Capture the cell that displays the provided text and extract its (x, y) central coordinate. 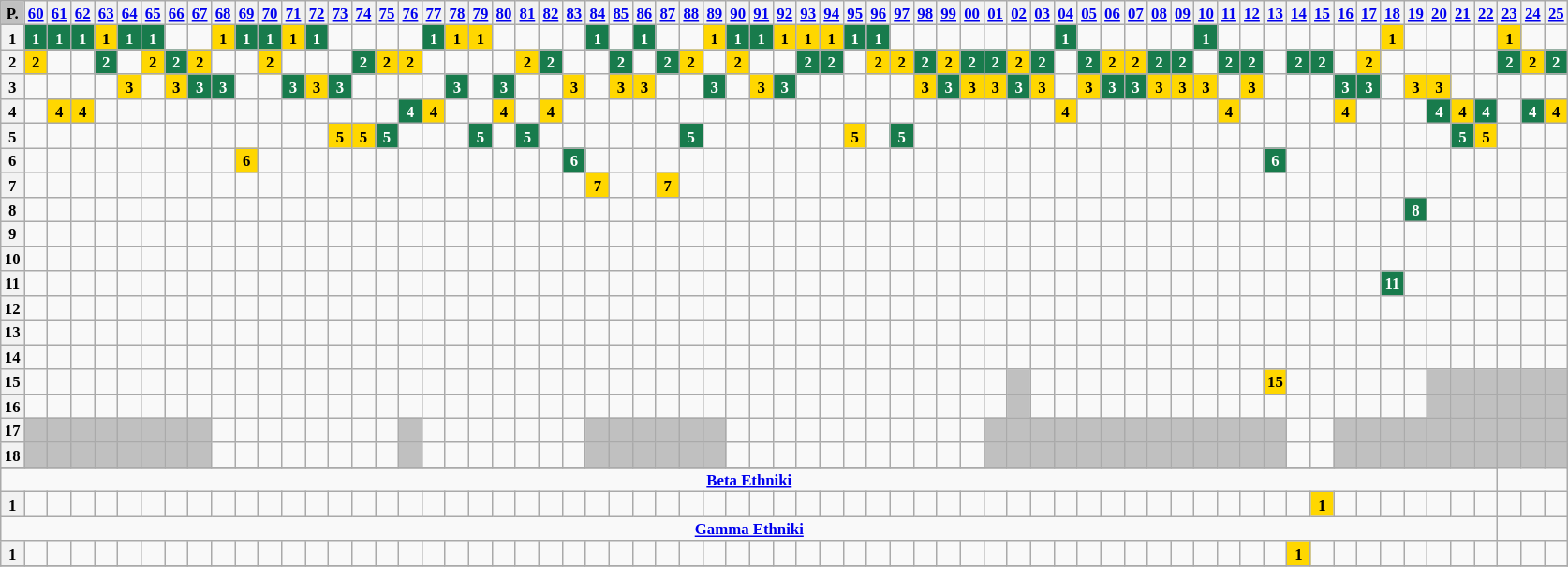
P. (13, 13)
80 (504, 13)
67 (200, 13)
94 (832, 13)
04 (1066, 13)
79 (480, 13)
60 (36, 13)
69 (247, 13)
89 (714, 13)
75 (386, 13)
81 (526, 13)
23 (1510, 13)
61 (60, 13)
21 (1463, 13)
90 (738, 13)
71 (294, 13)
Gamma Ethniki (749, 529)
91 (761, 13)
64 (129, 13)
00 (972, 13)
66 (176, 13)
72 (317, 13)
68 (223, 13)
62 (82, 13)
70 (270, 13)
76 (410, 13)
98 (925, 13)
82 (551, 13)
08 (1160, 13)
63 (107, 13)
03 (1042, 13)
20 (1439, 13)
09 (1182, 13)
24 (1532, 13)
85 (620, 13)
87 (667, 13)
99 (948, 13)
84 (598, 13)
95 (854, 13)
19 (1416, 13)
93 (807, 13)
74 (363, 13)
Beta Ethniki (749, 480)
86 (644, 13)
65 (154, 13)
02 (1019, 13)
77 (433, 13)
78 (457, 13)
97 (901, 13)
96 (879, 13)
06 (1113, 13)
92 (785, 13)
83 (573, 13)
01 (995, 13)
25 (1557, 13)
22 (1486, 13)
07 (1135, 13)
88 (691, 13)
73 (341, 13)
05 (1088, 13)
9 (13, 234)
